Capture the cell that displays the provided text and extract its [x, y] central coordinate. 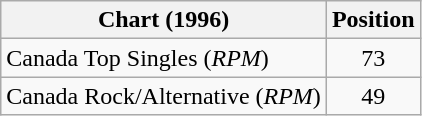
Chart (1996) [164, 20]
73 [373, 58]
Position [373, 20]
Canada Rock/Alternative (RPM) [164, 96]
49 [373, 96]
Canada Top Singles (RPM) [164, 58]
